Find where the given text appears and provide that cell's center as (X, Y) coordinate. 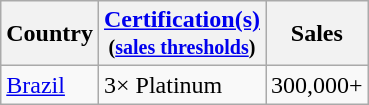
3× Platinum (182, 85)
300,000+ (318, 85)
Brazil (50, 85)
Certification(s)(sales thresholds) (182, 34)
Sales (318, 34)
Country (50, 34)
